Capture the cell that displays the provided text and extract its (X, Y) central coordinate. 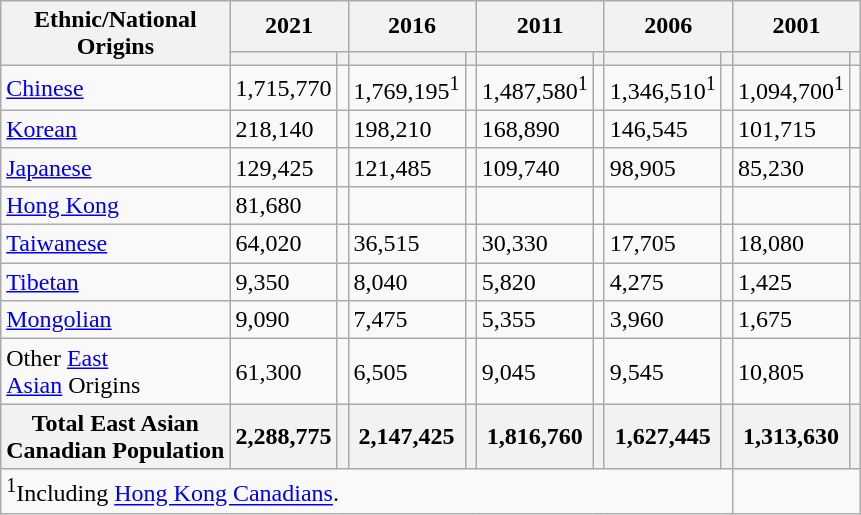
1,346,5101 (662, 88)
9,350 (284, 282)
8,040 (406, 282)
5,355 (534, 320)
2006 (668, 26)
61,300 (284, 372)
85,230 (790, 167)
2,288,775 (284, 436)
7,475 (406, 320)
1,675 (790, 320)
2,147,425 (406, 436)
18,080 (790, 244)
1,715,770 (284, 88)
9,545 (662, 372)
Total East AsianCanadian Population (116, 436)
121,485 (406, 167)
10,805 (790, 372)
17,705 (662, 244)
2016 (412, 26)
3,960 (662, 320)
2021 (289, 26)
101,715 (790, 129)
9,045 (534, 372)
146,545 (662, 129)
6,505 (406, 372)
Tibetan (116, 282)
Japanese (116, 167)
Ethnic/NationalOrigins (116, 34)
1,627,445 (662, 436)
1,425 (790, 282)
Hong Kong (116, 205)
5,820 (534, 282)
2011 (540, 26)
129,425 (284, 167)
Other EastAsian Origins (116, 372)
198,210 (406, 129)
30,330 (534, 244)
Chinese (116, 88)
168,890 (534, 129)
36,515 (406, 244)
1,816,760 (534, 436)
1Including Hong Kong Canadians. (367, 492)
218,140 (284, 129)
4,275 (662, 282)
98,905 (662, 167)
Taiwanese (116, 244)
1,769,1951 (406, 88)
1,313,630 (790, 436)
109,740 (534, 167)
2001 (796, 26)
Korean (116, 129)
81,680 (284, 205)
9,090 (284, 320)
1,487,5801 (534, 88)
64,020 (284, 244)
Mongolian (116, 320)
1,094,7001 (790, 88)
